Determine the [x, y] coordinate at the center of the cell enclosing the given text.  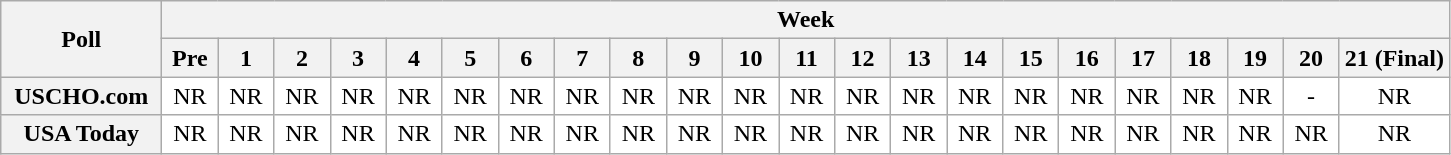
11 [806, 58]
3 [358, 58]
Week [806, 20]
1 [246, 58]
USA Today [82, 134]
7 [582, 58]
2 [302, 58]
8 [638, 58]
16 [1087, 58]
21 (Final) [1394, 58]
17 [1143, 58]
Poll [82, 39]
19 [1255, 58]
4 [414, 58]
USCHO.com [82, 96]
Pre [190, 58]
15 [1031, 58]
9 [694, 58]
- [1311, 96]
13 [919, 58]
20 [1311, 58]
5 [470, 58]
10 [750, 58]
18 [1199, 58]
14 [975, 58]
12 [863, 58]
6 [526, 58]
